Provide the [X, Y] coordinate of the cell's center where the given text is located.  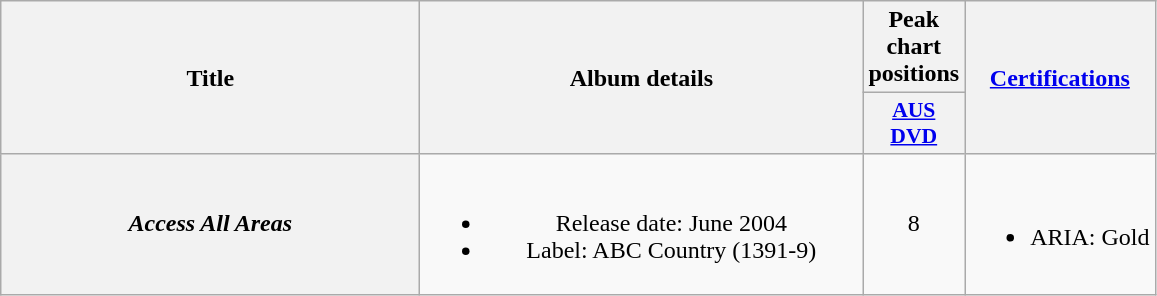
Release date: June 2004Label: ABC Country (1391-9) [642, 224]
Certifications [1060, 78]
Album details [642, 78]
ARIA: Gold [1060, 224]
Access All Areas [210, 224]
8 [914, 224]
Peak chart positions [914, 47]
Title [210, 78]
AUSDVD [914, 124]
